Extract the (X, Y) coordinate from the center of the cell holding the provided text.  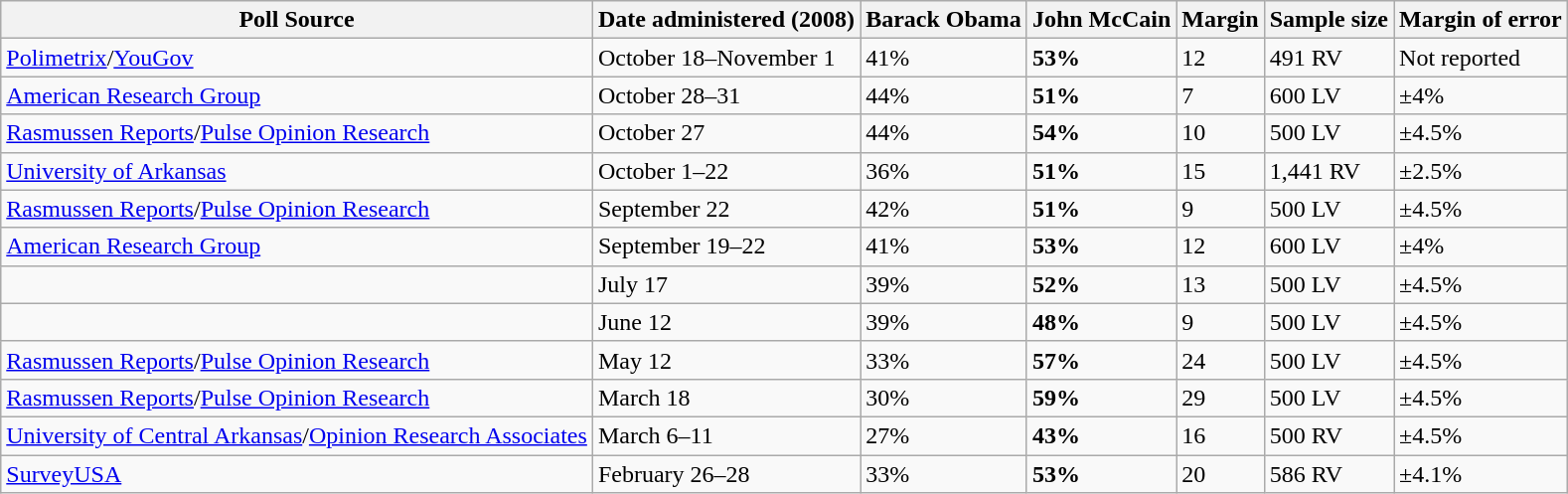
Date administered (2008) (725, 20)
13 (1220, 284)
15 (1220, 171)
SurveyUSA (297, 474)
24 (1220, 360)
57% (1101, 360)
36% (944, 171)
20 (1220, 474)
July 17 (725, 284)
October 27 (725, 133)
±2.5% (1481, 171)
7 (1220, 95)
Sample size (1329, 20)
October 1–22 (725, 171)
September 22 (725, 209)
48% (1101, 322)
March 6–11 (725, 435)
October 18–November 1 (725, 58)
491 RV (1329, 58)
1,441 RV (1329, 171)
February 26–28 (725, 474)
University of Central Arkansas/Opinion Research Associates (297, 435)
University of Arkansas (297, 171)
Not reported (1481, 58)
42% (944, 209)
Margin of error (1481, 20)
March 18 (725, 398)
52% (1101, 284)
500 RV (1329, 435)
30% (944, 398)
June 12 (725, 322)
Poll Source (297, 20)
Barack Obama (944, 20)
10 (1220, 133)
September 19–22 (725, 247)
±4.1% (1481, 474)
Polimetrix/YouGov (297, 58)
16 (1220, 435)
54% (1101, 133)
586 RV (1329, 474)
29 (1220, 398)
May 12 (725, 360)
59% (1101, 398)
John McCain (1101, 20)
October 28–31 (725, 95)
43% (1101, 435)
27% (944, 435)
Margin (1220, 20)
